Locate the cell with the specified text and output its [x, y] center coordinate. 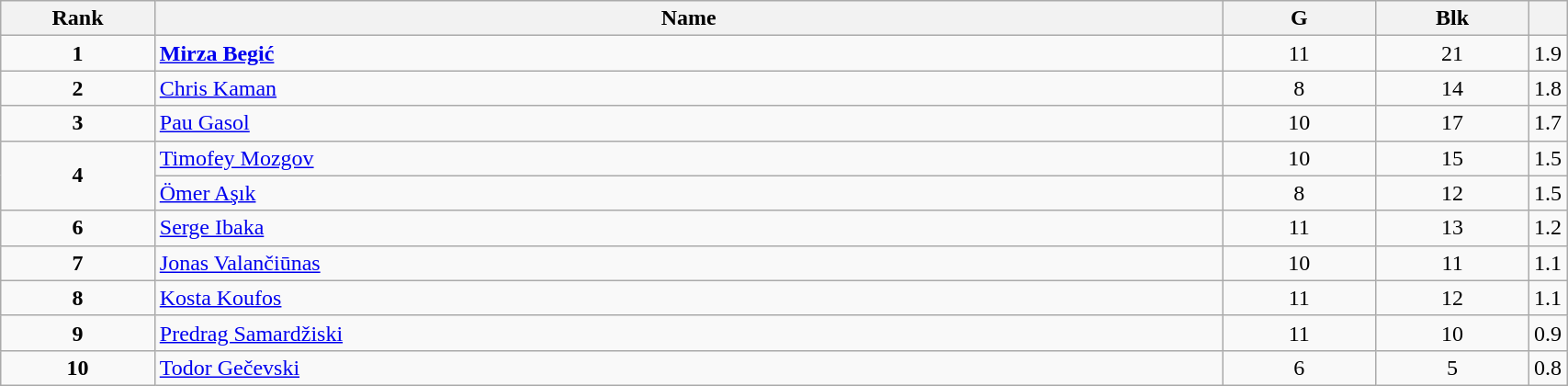
Todor Gečevski [689, 368]
Mirza Begić [689, 53]
Timofey Mozgov [689, 158]
3 [78, 123]
5 [1453, 368]
1.7 [1549, 123]
Ömer Aşık [689, 193]
Rank [78, 18]
Jonas Valančiūnas [689, 263]
13 [1453, 228]
15 [1453, 158]
Predrag Samardžiski [689, 333]
1.2 [1549, 228]
1 [78, 53]
1.8 [1549, 88]
21 [1453, 53]
Pau Gasol [689, 123]
0.9 [1549, 333]
7 [78, 263]
Blk [1453, 18]
Chris Kaman [689, 88]
17 [1453, 123]
1.9 [1549, 53]
G [1299, 18]
4 [78, 176]
Name [689, 18]
14 [1453, 88]
9 [78, 333]
2 [78, 88]
Kosta Koufos [689, 298]
Serge Ibaka [689, 228]
0.8 [1549, 368]
